For the text-containing cell, return its midpoint in (x, y) coordinate format. 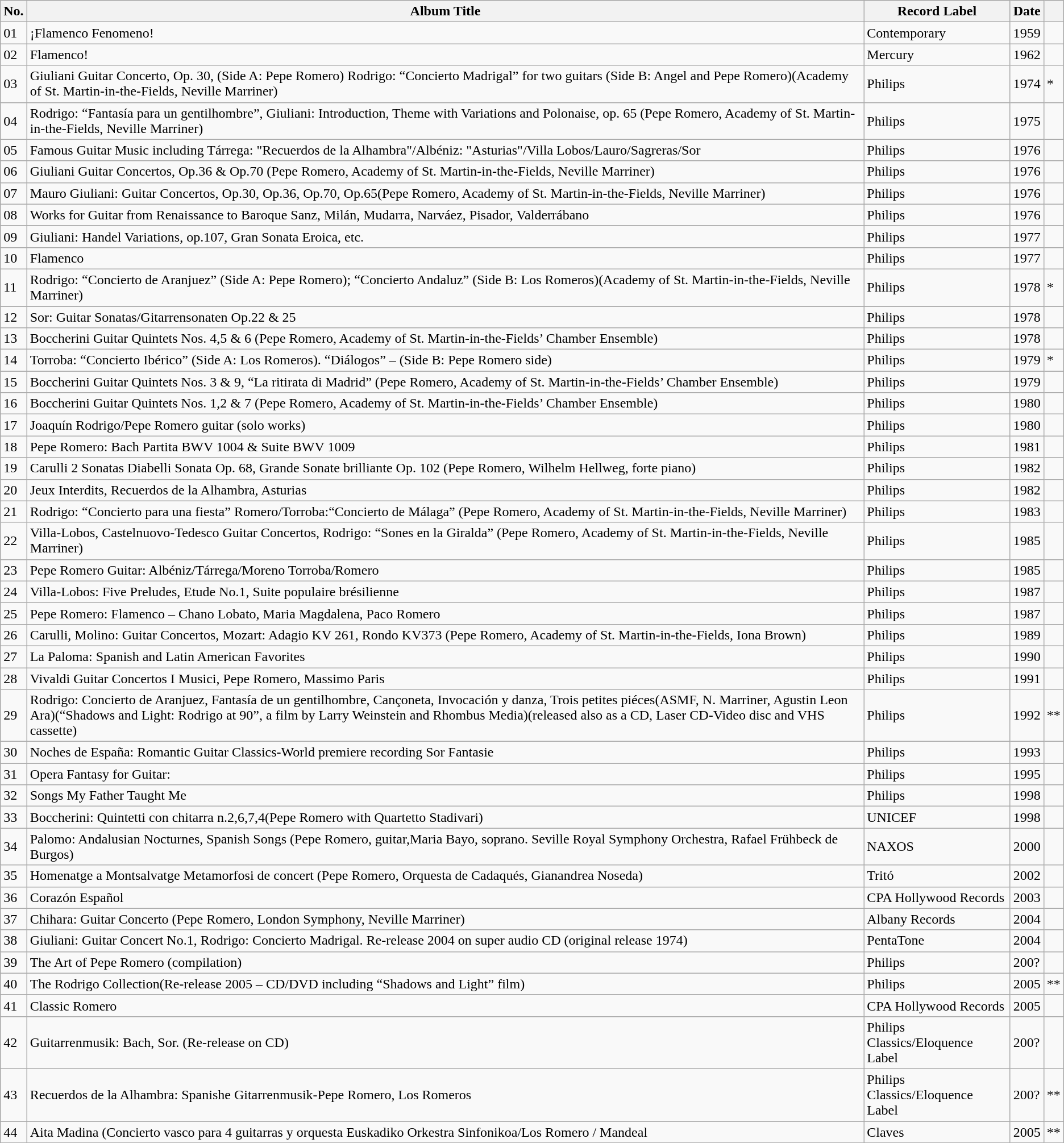
12 (14, 317)
43 (14, 1095)
Works for Guitar from Renaissance to Baroque Sanz, Milán, Mudarra, Narváez, Pisador, Valderrábano (446, 215)
Sor: Guitar Sonatas/Gitarrensonaten Op.22 & 25 (446, 317)
Giuliani: Handel Variations, op.107, Gran Sonata Eroica, etc. (446, 236)
Claves (937, 1132)
1974 (1026, 84)
Pepe Romero: Bach Partita BWV 1004 & Suite BWV 1009 (446, 447)
Opera Fantasy for Guitar: (446, 774)
32 (14, 796)
No. (14, 11)
Villa-Lobos: Five Preludes, Etude No.1, Suite populaire brésilienne (446, 592)
20 (14, 490)
37 (14, 919)
Date (1026, 11)
¡Flamenco Fenomeno! (446, 33)
18 (14, 447)
17 (14, 425)
Vivaldi Guitar Concertos I Musici, Pepe Romero, Massimo Paris (446, 678)
Mercury (937, 55)
1962 (1026, 55)
Famous Guitar Music including Tárrega: "Recuerdos de la Alhambra"/Albéniz: "Asturias"/Villa Lobos/Lauro/Sagreras/Sor (446, 150)
15 (14, 382)
Tritó (937, 876)
36 (14, 897)
23 (14, 570)
16 (14, 404)
Rodrigo: “Concierto para una fiesta” Romero/Torroba:“Concierto de Málaga” (Pepe Romero, Academy of St. Martin-in-the-Fields, Neville Marriner) (446, 512)
41 (14, 1005)
26 (14, 635)
Pepe Romero Guitar: Albéniz/Tárrega/Moreno Torroba/Romero (446, 570)
Palomo: Andalusian Nocturnes, Spanish Songs (Pepe Romero, guitar,Maria Bayo, soprano. Seville Royal Symphony Orchestra, Rafael Frühbeck de Burgos) (446, 847)
Corazón Español (446, 897)
La Paloma: Spanish and Latin American Favorites (446, 656)
44 (14, 1132)
27 (14, 656)
Boccherini Guitar Quintets Nos. 1,2 & 7 (Pepe Romero, Academy of St. Martin-in-the-Fields’ Chamber Ensemble) (446, 404)
33 (14, 817)
08 (14, 215)
21 (14, 512)
19 (14, 468)
Jeux Interdits, Recuerdos de la Alhambra, Asturias (446, 490)
Recuerdos de la Alhambra: Spanishe Gitarrenmusik-Pepe Romero, Los Romeros (446, 1095)
Mauro Giuliani: Guitar Concertos, Op.30, Op.36, Op.70, Op.65(Pepe Romero, Academy of St. Martin-in-the-Fields, Neville Marriner) (446, 193)
Boccherini: Quintetti con chitarra n.2,6,7,4(Pepe Romero with Quartetto Stadivari) (446, 817)
1975 (1026, 120)
Giuliani Guitar Concertos, Op.36 & Op.70 (Pepe Romero, Academy of St. Martin-in-the-Fields, Neville Marriner) (446, 172)
1990 (1026, 656)
28 (14, 678)
PentaTone (937, 941)
1992 (1026, 716)
Pepe Romero: Flamenco – Chano Lobato, Maria Magdalena, Paco Romero (446, 613)
Noches de España: Romantic Guitar Classics-World premiere recording Sor Fantasie (446, 753)
09 (14, 236)
The Art of Pepe Romero (compilation) (446, 962)
Flamenco! (446, 55)
39 (14, 962)
Carulli, Molino: Guitar Concertos, Mozart: Adagio KV 261, Rondo KV373 (Pepe Romero, Academy of St. Martin-in-the-Fields, Iona Brown) (446, 635)
1959 (1026, 33)
34 (14, 847)
2002 (1026, 876)
11 (14, 288)
29 (14, 716)
40 (14, 984)
Giuliani: Guitar Concert No.1, Rodrigo: Concierto Madrigal. Re-release 2004 on super audio CD (original release 1974) (446, 941)
38 (14, 941)
The Rodrigo Collection(Re-release 2005 – CD/DVD including “Shadows and Light” film) (446, 984)
Flamenco (446, 258)
Contemporary (937, 33)
1993 (1026, 753)
2003 (1026, 897)
25 (14, 613)
Aita Madina (Concierto vasco para 4 guitarras y orquesta Euskadiko Orkestra Sinfonikoa/Los Romero / Mandeal (446, 1132)
Boccherini Guitar Quintets Nos. 4,5 & 6 (Pepe Romero, Academy of St. Martin-in-the-Fields’ Chamber Ensemble) (446, 339)
14 (14, 360)
05 (14, 150)
1981 (1026, 447)
2000 (1026, 847)
NAXOS (937, 847)
06 (14, 172)
31 (14, 774)
Album Title (446, 11)
42 (14, 1042)
1995 (1026, 774)
01 (14, 33)
1983 (1026, 512)
Albany Records (937, 919)
1991 (1026, 678)
10 (14, 258)
35 (14, 876)
30 (14, 753)
Joaquín Rodrigo/Pepe Romero guitar (solo works) (446, 425)
Carulli 2 Sonatas Diabelli Sonata Op. 68, Grande Sonate brilliante Op. 102 (Pepe Romero, Wilhelm Hellweg, forte piano) (446, 468)
Songs My Father Taught Me (446, 796)
22 (14, 541)
03 (14, 84)
1989 (1026, 635)
Homenatge a Montsalvatge Metamorfosi de concert (Pepe Romero, Orquesta de Cadaqués, Gianandrea Noseda) (446, 876)
Torroba: “Concierto Ibérico” (Side A: Los Romeros). “Diálogos” – (Side B: Pepe Romero side) (446, 360)
UNICEF (937, 817)
Guitarrenmusik: Bach, Sor. (Re-release on CD) (446, 1042)
13 (14, 339)
Record Label (937, 11)
04 (14, 120)
24 (14, 592)
Boccherini Guitar Quintets Nos. 3 & 9, “La ritirata di Madrid” (Pepe Romero, Academy of St. Martin-in-the-Fields’ Chamber Ensemble) (446, 382)
Chihara: Guitar Concerto (Pepe Romero, London Symphony, Neville Marriner) (446, 919)
02 (14, 55)
Classic Romero (446, 1005)
07 (14, 193)
